Locate the cell with the specified text and output its (X, Y) center coordinate. 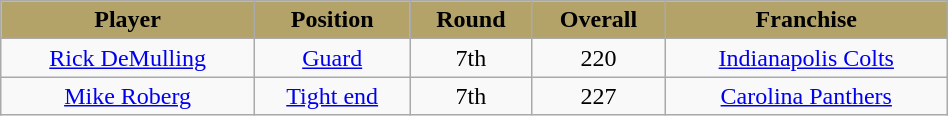
Indianapolis Colts (806, 58)
227 (599, 96)
Position (332, 20)
Round (471, 20)
220 (599, 58)
Tight end (332, 96)
Overall (599, 20)
Franchise (806, 20)
Player (128, 20)
Guard (332, 58)
Rick DeMulling (128, 58)
Mike Roberg (128, 96)
Carolina Panthers (806, 96)
